Identify which cell holds the provided text, then report its [x, y] central coordinate. 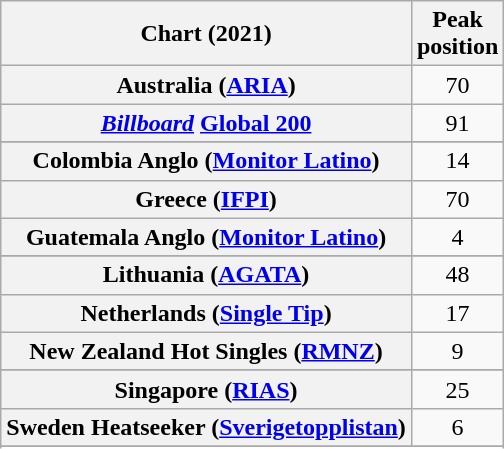
6 [457, 427]
Greece (IFPI) [206, 199]
Billboard Global 200 [206, 123]
Netherlands (Single Tip) [206, 313]
Peakposition [457, 34]
25 [457, 389]
4 [457, 237]
48 [457, 275]
New Zealand Hot Singles (RMNZ) [206, 351]
Australia (ARIA) [206, 85]
9 [457, 351]
14 [457, 161]
17 [457, 313]
Lithuania (AGATA) [206, 275]
Singapore (RIAS) [206, 389]
Colombia Anglo (Monitor Latino) [206, 161]
91 [457, 123]
Guatemala Anglo (Monitor Latino) [206, 237]
Chart (2021) [206, 34]
Sweden Heatseeker (Sverigetopplistan) [206, 427]
